Return (X, Y) of the center of cell containing provided text 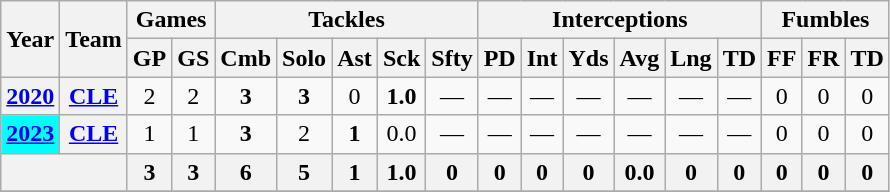
Year (30, 39)
Yds (588, 58)
FR (824, 58)
5 (304, 172)
Ast (355, 58)
Int (542, 58)
GS (194, 58)
Sfty (452, 58)
Interceptions (620, 20)
2020 (30, 96)
Sck (401, 58)
Cmb (246, 58)
Tackles (346, 20)
Avg (640, 58)
Solo (304, 58)
2023 (30, 134)
GP (149, 58)
PD (500, 58)
Fumbles (826, 20)
Games (170, 20)
6 (246, 172)
Team (94, 39)
Lng (691, 58)
FF (782, 58)
